Determine the [X, Y] coordinate at the center of the cell enclosing the given text.  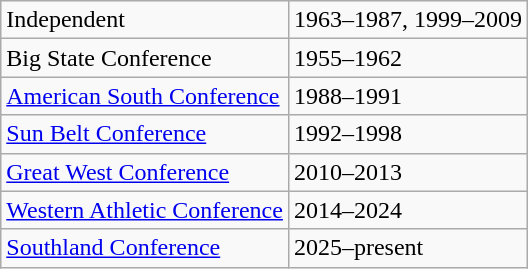
1955–1962 [408, 58]
Independent [145, 20]
2014–2024 [408, 210]
Sun Belt Conference [145, 134]
American South Conference [145, 96]
Great West Conference [145, 172]
1992–1998 [408, 134]
Southland Conference [145, 248]
Big State Conference [145, 58]
2010–2013 [408, 172]
Western Athletic Conference [145, 210]
1963–1987, 1999–2009 [408, 20]
1988–1991 [408, 96]
2025–present [408, 248]
